Identify which cell holds the provided text, then report its (X, Y) central coordinate. 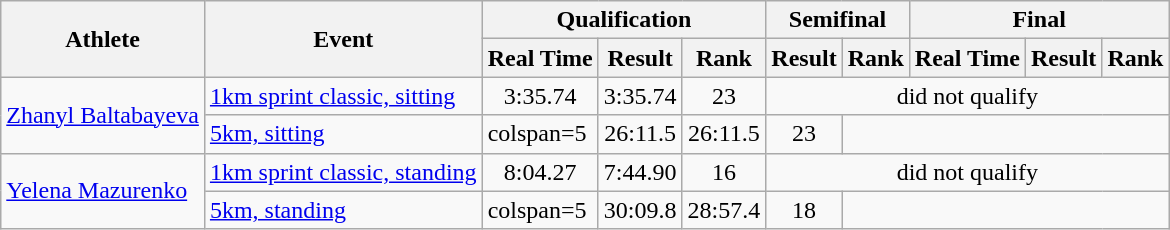
30:09.8 (640, 210)
Event (343, 39)
18 (804, 210)
Athlete (103, 39)
28:57.4 (724, 210)
5km, standing (343, 210)
1km sprint classic, sitting (343, 96)
16 (724, 172)
Qualification (624, 20)
7:44.90 (640, 172)
Semifinal (838, 20)
Yelena Mazurenko (103, 191)
8:04.27 (540, 172)
Final (1039, 20)
1km sprint classic, standing (343, 172)
Zhanyl Baltabayeva (103, 115)
5km, sitting (343, 134)
